Search for the cell housing the specified text and yield its (X, Y) center coordinate. 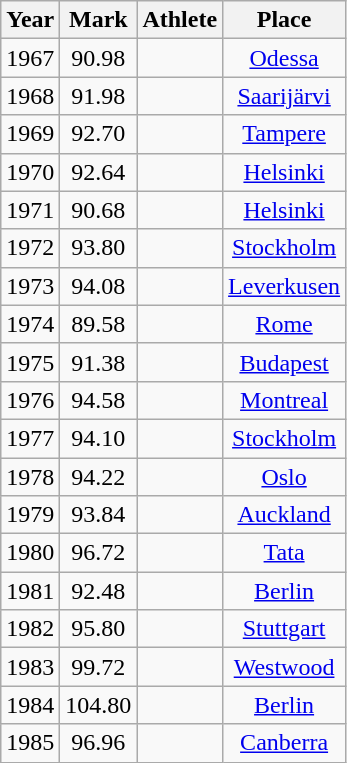
Canberra (284, 743)
94.58 (98, 400)
94.08 (98, 286)
1972 (30, 248)
Oslo (284, 477)
1970 (30, 172)
91.38 (98, 362)
Montreal (284, 400)
1984 (30, 705)
Auckland (284, 515)
1980 (30, 553)
1974 (30, 324)
92.70 (98, 134)
1975 (30, 362)
Stuttgart (284, 629)
Place (284, 20)
90.68 (98, 210)
Mark (98, 20)
Odessa (284, 58)
95.80 (98, 629)
1985 (30, 743)
92.48 (98, 591)
1979 (30, 515)
Westwood (284, 667)
89.58 (98, 324)
93.80 (98, 248)
99.72 (98, 667)
1973 (30, 286)
90.98 (98, 58)
104.80 (98, 705)
94.22 (98, 477)
93.84 (98, 515)
94.10 (98, 438)
1969 (30, 134)
1968 (30, 96)
1981 (30, 591)
1977 (30, 438)
1967 (30, 58)
Tampere (284, 134)
Leverkusen (284, 286)
Year (30, 20)
96.72 (98, 553)
Tata (284, 553)
1982 (30, 629)
1978 (30, 477)
91.98 (98, 96)
1976 (30, 400)
96.96 (98, 743)
Athlete (180, 20)
Rome (284, 324)
Saarijärvi (284, 96)
92.64 (98, 172)
Budapest (284, 362)
1971 (30, 210)
1983 (30, 667)
